Provide the [X, Y] coordinate of the cell's center where the given text is located.  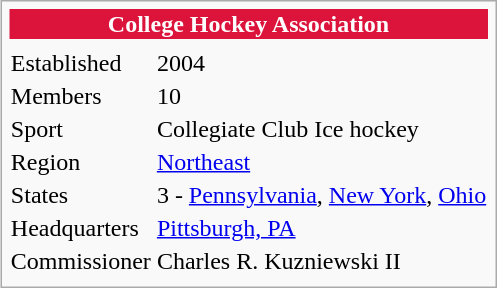
States [80, 195]
Commissioner [80, 261]
3 - Pennsylvania, New York, Ohio [321, 195]
Collegiate Club Ice hockey [321, 129]
Sport [80, 129]
College Hockey Association [248, 24]
10 [321, 96]
Charles R. Kuzniewski II [321, 261]
Headquarters [80, 228]
Members [80, 96]
Region [80, 162]
Northeast [321, 162]
Pittsburgh, PA [321, 228]
2004 [321, 63]
Established [80, 63]
